Search for the cell housing the specified text and yield its (X, Y) center coordinate. 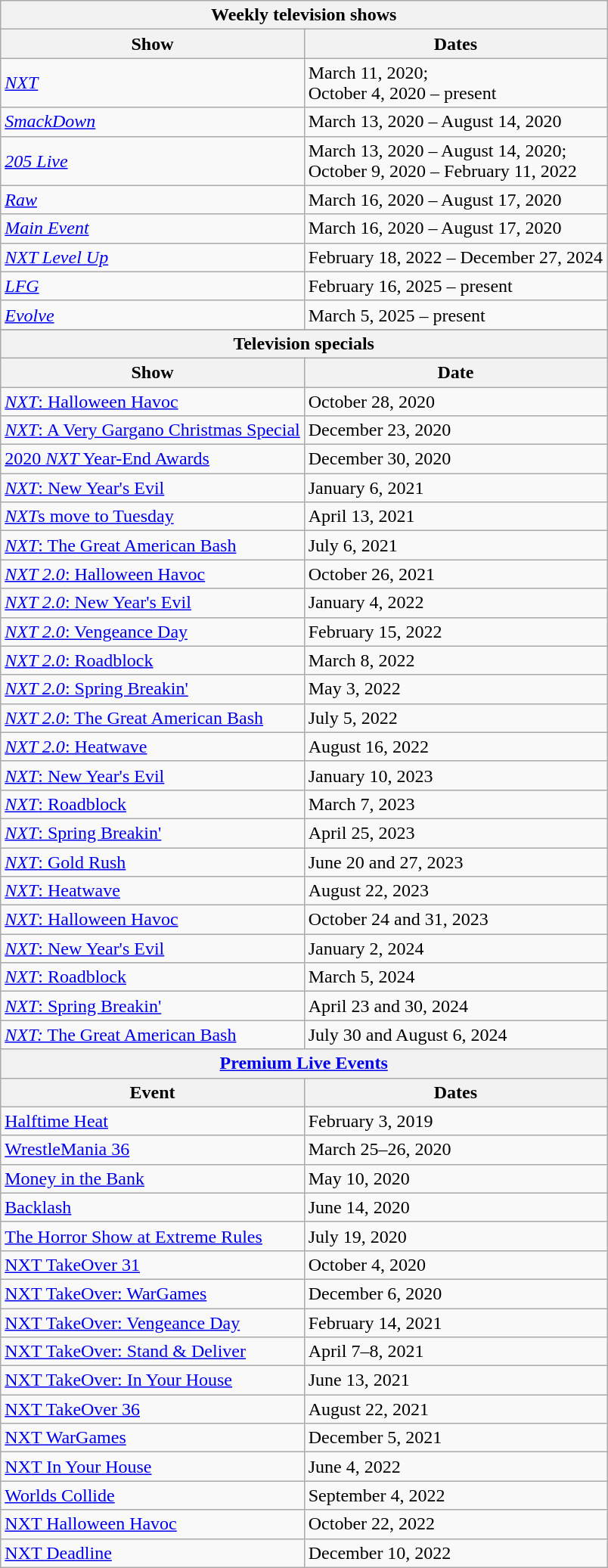
March 5, 2025 – present (455, 315)
NXT Level Up (153, 257)
December 23, 2020 (455, 430)
NXT Halloween Havoc (153, 1524)
August 22, 2023 (455, 891)
LFG (153, 286)
205 Live (153, 160)
October 4, 2020 (455, 1265)
June 13, 2021 (455, 1380)
NXT 2.0: Halloween Havoc (153, 574)
NXT 2.0: New Year's Evil (153, 603)
2020 NXT Year-End Awards (153, 459)
NXT Deadline (153, 1553)
May 10, 2020 (455, 1178)
January 6, 2021 (455, 488)
August 16, 2022 (455, 747)
Halftime Heat (153, 1121)
NXT: A Very Gargano Christmas Special (153, 430)
October 22, 2022 (455, 1524)
April 7–8, 2021 (455, 1352)
NXTs move to Tuesday (153, 517)
Event (153, 1092)
Television specials (304, 343)
The Horror Show at Extreme Rules (153, 1236)
February 16, 2025 – present (455, 286)
Worlds Collide (153, 1495)
SmackDown (153, 122)
April 25, 2023 (455, 833)
Money in the Bank (153, 1178)
NXT 2.0: Spring Breakin' (153, 689)
February 14, 2021 (455, 1323)
October 28, 2020 (455, 402)
February 15, 2022 (455, 632)
January 10, 2023 (455, 775)
NXT (153, 83)
NXT WarGames (153, 1438)
August 22, 2021 (455, 1409)
March 8, 2022 (455, 660)
NXT TakeOver 31 (153, 1265)
Weekly television shows (304, 15)
Date (455, 372)
Raw (153, 200)
October 26, 2021 (455, 574)
March 11, 2020;October 4, 2020 – present (455, 83)
NXT: Heatwave (153, 891)
June 20 and 27, 2023 (455, 862)
NXT 2.0: The Great American Bash (153, 718)
March 13, 2020 – August 14, 2020 (455, 122)
January 2, 2024 (455, 949)
March 13, 2020 – August 14, 2020;October 9, 2020 – February 11, 2022 (455, 160)
July 30 and August 6, 2024 (455, 1035)
July 5, 2022 (455, 718)
May 3, 2022 (455, 689)
March 7, 2023 (455, 804)
June 4, 2022 (455, 1467)
March 5, 2024 (455, 977)
December 30, 2020 (455, 459)
June 14, 2020 (455, 1207)
NXT TakeOver: Vengeance Day (153, 1323)
NXT 2.0: Roadblock (153, 660)
February 3, 2019 (455, 1121)
NXT 2.0: Heatwave (153, 747)
July 6, 2021 (455, 545)
NXT TakeOver: In Your House (153, 1380)
Evolve (153, 315)
NXT: Gold Rush (153, 862)
Backlash (153, 1207)
September 4, 2022 (455, 1495)
January 4, 2022 (455, 603)
Premium Live Events (304, 1063)
NXT TakeOver: WarGames (153, 1293)
April 13, 2021 (455, 517)
March 25–26, 2020 (455, 1150)
December 10, 2022 (455, 1553)
NXT TakeOver 36 (153, 1409)
NXT In Your House (153, 1467)
NXT 2.0: Vengeance Day (153, 632)
December 6, 2020 (455, 1293)
December 5, 2021 (455, 1438)
Main Event (153, 228)
July 19, 2020 (455, 1236)
February 18, 2022 – December 27, 2024 (455, 257)
April 23 and 30, 2024 (455, 1006)
WrestleMania 36 (153, 1150)
October 24 and 31, 2023 (455, 920)
NXT TakeOver: Stand & Deliver (153, 1352)
